Extract the [X, Y] coordinate from the center of the cell holding the provided text.  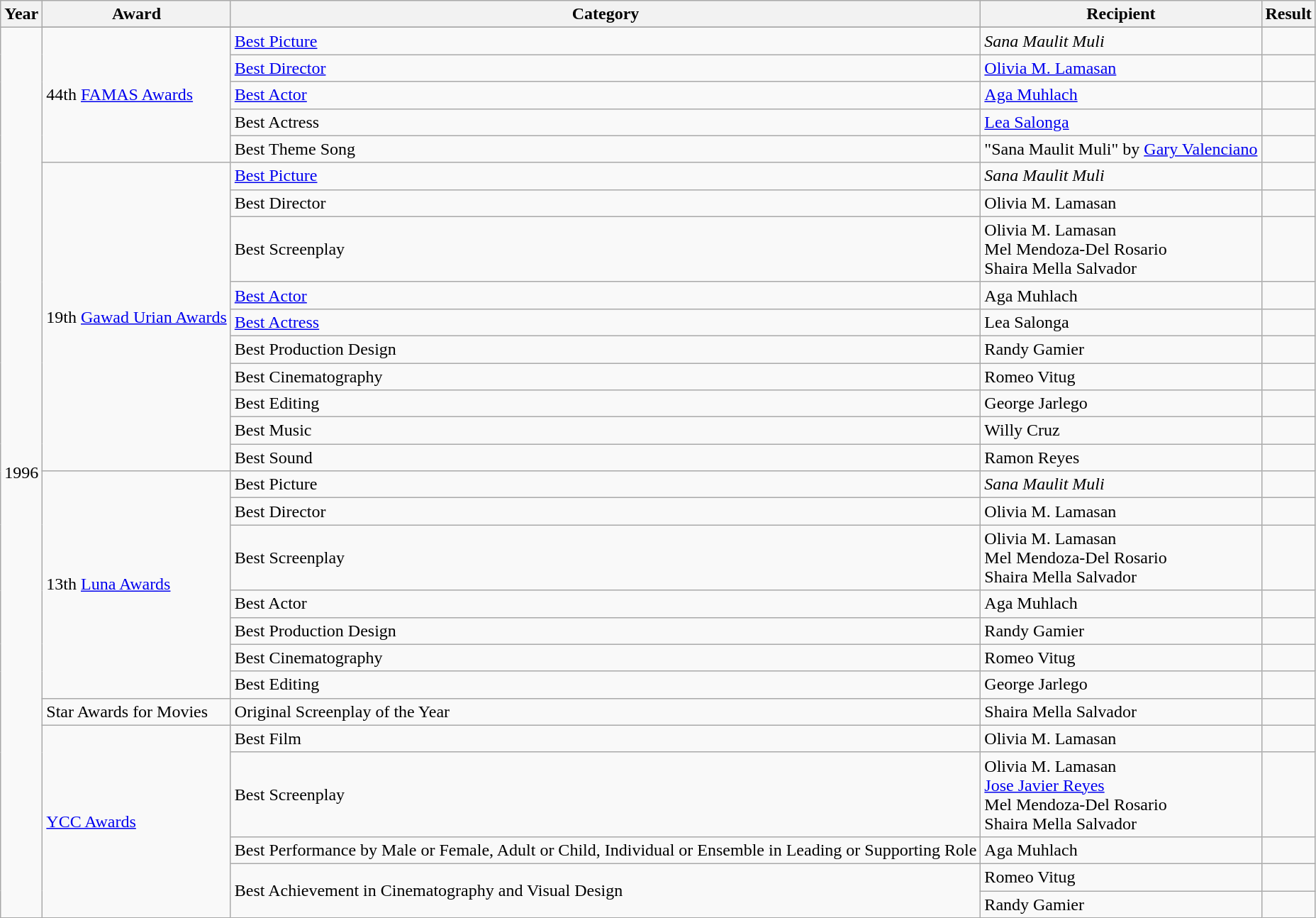
Award [136, 14]
YCC Awards [136, 822]
Best Music [606, 431]
44th FAMAS Awards [136, 95]
Category [606, 14]
13th Luna Awards [136, 585]
Olivia M. LamasanJose Javier ReyesMel Mendoza-Del RosarioShaira Mella Salvador [1121, 795]
Recipient [1121, 14]
Star Awards for Movies [136, 712]
Best Achievement in Cinematography and Visual Design [606, 890]
Shaira Mella Salvador [1121, 712]
Willy Cruz [1121, 431]
19th Gawad Urian Awards [136, 316]
Original Screenplay of the Year [606, 712]
1996 [21, 472]
Result [1288, 14]
Best Film [606, 739]
Best Theme Song [606, 149]
Year [21, 14]
Best Performance by Male or Female, Adult or Child, Individual or Ensemble in Leading or Supporting Role [606, 850]
Best Sound [606, 458]
Ramon Reyes [1121, 458]
"Sana Maulit Muli" by Gary Valenciano [1121, 149]
